Find where the given text appears and provide that cell's center as [X, Y] coordinate. 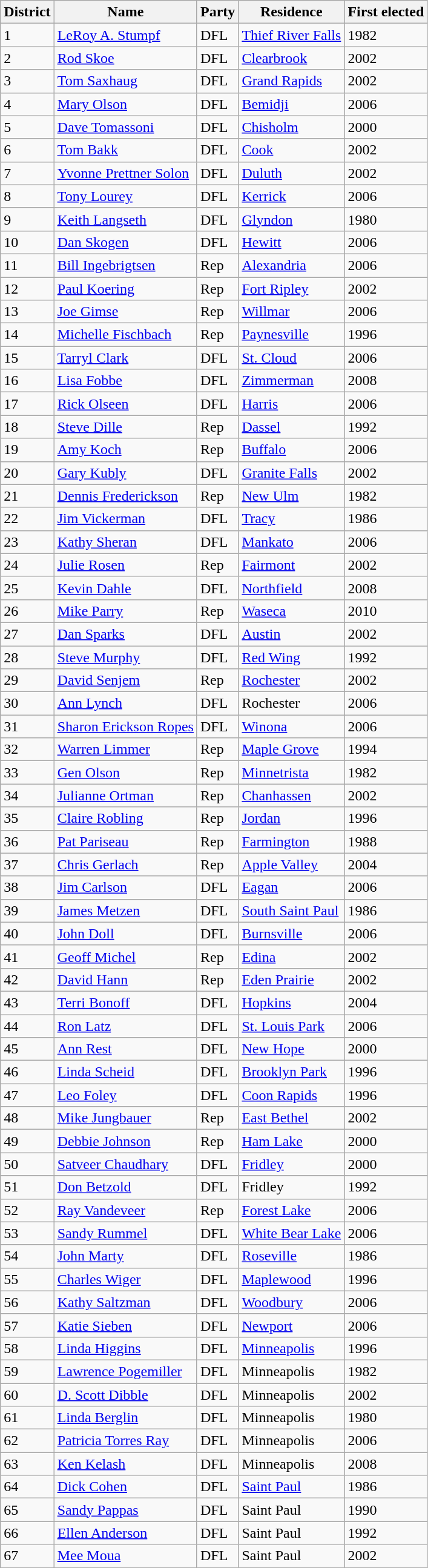
John Marty [125, 1256]
Gary Kubly [125, 473]
Newport [292, 1325]
Linda Berglin [125, 1418]
67 [27, 1556]
Rick Olseen [125, 404]
Bill Ingebrigtsen [125, 265]
9 [27, 219]
Linda Scheid [125, 1072]
Willmar [292, 312]
Jim Vickerman [125, 519]
Ron Latz [125, 1026]
51 [27, 1187]
Lawrence Pogemiller [125, 1371]
Alexandria [292, 265]
James Metzen [125, 911]
Apple Valley [292, 865]
Paul Koering [125, 289]
Ken Kelash [125, 1464]
Chanhassen [292, 796]
Glyndon [292, 219]
Maple Grove [292, 749]
24 [27, 565]
Thief River Falls [292, 35]
Dick Cohen [125, 1487]
David Senjem [125, 680]
1994 [386, 749]
Coon Rapids [292, 1095]
D. Scott Dibble [125, 1394]
22 [27, 519]
38 [27, 888]
Harris [292, 404]
12 [27, 289]
Eagan [292, 888]
St. Louis Park [292, 1026]
20 [27, 473]
Dan Sparks [125, 634]
First elected [386, 12]
Ray Vandeveer [125, 1210]
49 [27, 1141]
1988 [386, 842]
Kevin Dahle [125, 588]
Satveer Chaudhary [125, 1164]
2010 [386, 611]
15 [27, 358]
35 [27, 819]
7 [27, 173]
Mike Parry [125, 611]
27 [27, 634]
Minnetrista [292, 772]
Jim Carlson [125, 888]
48 [27, 1118]
62 [27, 1441]
Grand Rapids [292, 81]
Tracy [292, 519]
Katie Sieben [125, 1325]
Sandy Pappas [125, 1510]
23 [27, 542]
Ham Lake [292, 1141]
Steve Murphy [125, 657]
Ann Rest [125, 1049]
46 [27, 1072]
Bemidji [292, 104]
31 [27, 726]
Fort Ripley [292, 289]
Granite Falls [292, 473]
42 [27, 980]
New Ulm [292, 496]
Roseville [292, 1256]
34 [27, 796]
28 [27, 657]
57 [27, 1325]
District [27, 12]
59 [27, 1371]
Tony Lourey [125, 196]
54 [27, 1256]
Lisa Fobbe [125, 381]
Winona [292, 726]
Brooklyn Park [292, 1072]
Name [125, 12]
11 [27, 265]
Paynesville [292, 335]
Keith Langseth [125, 219]
Leo Foley [125, 1095]
Red Wing [292, 657]
44 [27, 1026]
Kathy Saltzman [125, 1302]
61 [27, 1418]
13 [27, 312]
Austin [292, 634]
36 [27, 842]
1 [27, 35]
Julianne Ortman [125, 796]
Jordan [292, 819]
Dave Tomassoni [125, 127]
58 [27, 1348]
Forest Lake [292, 1210]
Chisholm [292, 127]
3 [27, 81]
Dassel [292, 427]
Tom Saxhaug [125, 81]
White Bear Lake [292, 1233]
Sharon Erickson Ropes [125, 726]
5 [27, 127]
56 [27, 1302]
64 [27, 1487]
Debbie Johnson [125, 1141]
26 [27, 611]
30 [27, 703]
50 [27, 1164]
Don Betzold [125, 1187]
1990 [386, 1510]
32 [27, 749]
65 [27, 1510]
Buffalo [292, 450]
Tom Bakk [125, 150]
Tarryl Clark [125, 358]
Waseca [292, 611]
Clearbrook [292, 58]
8 [27, 196]
Amy Koch [125, 450]
33 [27, 772]
Yvonne Prettner Solon [125, 173]
Charles Wiger [125, 1279]
Duluth [292, 173]
Julie Rosen [125, 565]
18 [27, 427]
Geoff Michel [125, 957]
39 [27, 911]
Zimmerman [292, 381]
40 [27, 934]
Patricia Torres Ray [125, 1441]
David Hann [125, 980]
66 [27, 1533]
LeRoy A. Stumpf [125, 35]
Edina [292, 957]
Residence [292, 12]
6 [27, 150]
Ann Lynch [125, 703]
Terri Bonoff [125, 1003]
Burnsville [292, 934]
37 [27, 865]
Claire Robling [125, 819]
Mary Olson [125, 104]
63 [27, 1464]
25 [27, 588]
17 [27, 404]
Mee Moua [125, 1556]
Northfield [292, 588]
53 [27, 1233]
Steve Dille [125, 427]
Mike Jungbauer [125, 1118]
Fairmont [292, 565]
Warren Limmer [125, 749]
Linda Higgins [125, 1348]
Party [217, 12]
Gen Olson [125, 772]
47 [27, 1095]
Chris Gerlach [125, 865]
52 [27, 1210]
4 [27, 104]
19 [27, 450]
Dan Skogen [125, 242]
Mankato [292, 542]
21 [27, 496]
Woodbury [292, 1302]
41 [27, 957]
14 [27, 335]
2 [27, 58]
Cook [292, 150]
60 [27, 1394]
29 [27, 680]
John Doll [125, 934]
Pat Pariseau [125, 842]
Kerrick [292, 196]
East Bethel [292, 1118]
55 [27, 1279]
Dennis Frederickson [125, 496]
Ellen Anderson [125, 1533]
10 [27, 242]
Joe Gimse [125, 312]
16 [27, 381]
Maplewood [292, 1279]
Hewitt [292, 242]
Michelle Fischbach [125, 335]
Sandy Rummel [125, 1233]
New Hope [292, 1049]
St. Cloud [292, 358]
South Saint Paul [292, 911]
Eden Prairie [292, 980]
Hopkins [292, 1003]
45 [27, 1049]
Farmington [292, 842]
43 [27, 1003]
Kathy Sheran [125, 542]
Rod Skoe [125, 58]
